From the cell containing the given text, extract its center point as [x, y] coordinate. 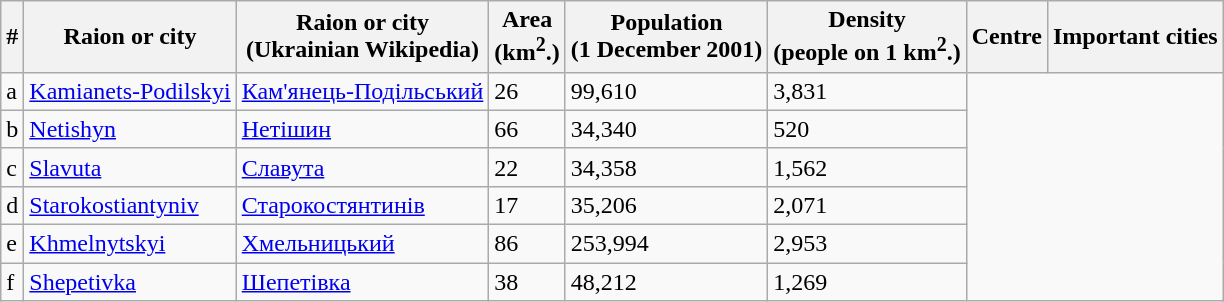
520 [867, 129]
Starokostiantyniv [130, 205]
Density(people on 1 km2.) [867, 37]
Slavuta [130, 167]
Area(km2.) [527, 37]
48,212 [666, 282]
e [12, 244]
d [12, 205]
1,562 [867, 167]
Netishyn [130, 129]
1,269 [867, 282]
# [12, 37]
Raion or city(Ukrainian Wikipedia) [362, 37]
Kamianets-Podilskyi [130, 91]
Кам'янець-Подільський [362, 91]
a [12, 91]
86 [527, 244]
34,340 [666, 129]
f [12, 282]
Старокостянтинів [362, 205]
Khmelnytskyi [130, 244]
22 [527, 167]
253,994 [666, 244]
Шепетівка [362, 282]
99,610 [666, 91]
Raion or city [130, 37]
Нетішин [362, 129]
2,953 [867, 244]
Centre [1006, 37]
Shepetivka [130, 282]
Important cities [1135, 37]
66 [527, 129]
38 [527, 282]
b [12, 129]
35,206 [666, 205]
Славута [362, 167]
17 [527, 205]
34,358 [666, 167]
3,831 [867, 91]
Population(1 December 2001) [666, 37]
c [12, 167]
26 [527, 91]
2,071 [867, 205]
Хмельницький [362, 244]
